Identify which cell holds the provided text, then report its [x, y] central coordinate. 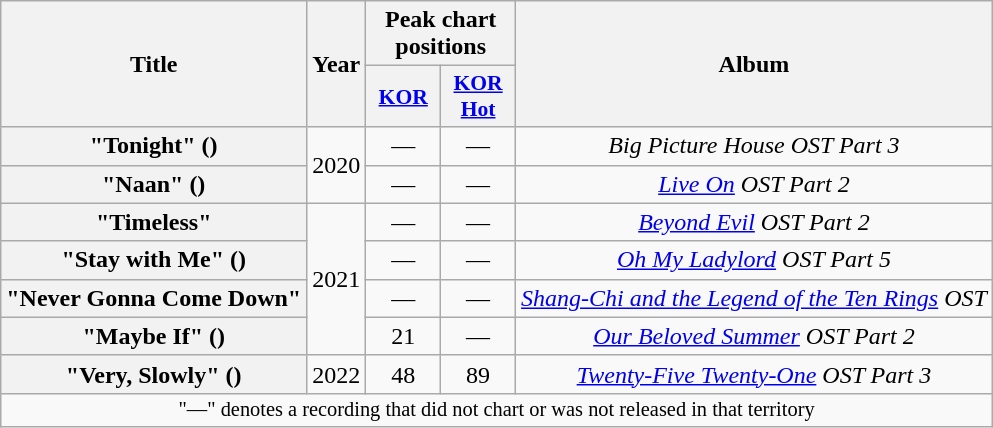
2020 [336, 165]
"Stay with Me" () [154, 260]
Title [154, 64]
89 [478, 374]
Our Beloved Summer OST Part 2 [754, 336]
Year [336, 64]
Big Picture House OST Part 3 [754, 146]
Shang-Chi and the Legend of the Ten Rings OST [754, 298]
21 [404, 336]
Beyond Evil OST Part 2 [754, 222]
"Never Gonna Come Down" [154, 298]
2021 [336, 279]
Album [754, 64]
"—" denotes a recording that did not chart or was not released in that territory [497, 410]
"Tonight" () [154, 146]
Live On OST Part 2 [754, 184]
Twenty-Five Twenty-One OST Part 3 [754, 374]
"Maybe If" () [154, 336]
"Timeless" [154, 222]
"Naan" () [154, 184]
Peak chartpositions [441, 34]
"Very, Slowly" () [154, 374]
Oh My Ladylord OST Part 5 [754, 260]
48 [404, 374]
KORHot [478, 96]
2022 [336, 374]
KOR [404, 96]
